Search for the cell housing the specified text and yield its [X, Y] center coordinate. 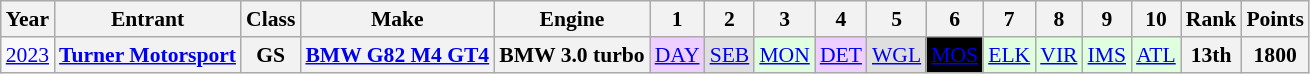
4 [841, 19]
DET [841, 55]
ATL [1156, 55]
IMS [1108, 55]
5 [896, 19]
MON [784, 55]
Entrant [148, 19]
BMW 3.0 turbo [572, 55]
GS [270, 55]
6 [954, 19]
10 [1156, 19]
SEB [730, 55]
1800 [1275, 55]
3 [784, 19]
ELK [1009, 55]
Class [270, 19]
13th [1212, 55]
2023 [28, 55]
9 [1108, 19]
Make [397, 19]
MOS [954, 55]
8 [1058, 19]
Year [28, 19]
Points [1275, 19]
VIR [1058, 55]
DAY [678, 55]
Rank [1212, 19]
BMW G82 M4 GT4 [397, 55]
2 [730, 19]
7 [1009, 19]
1 [678, 19]
Turner Motorsport [148, 55]
Engine [572, 19]
WGL [896, 55]
